Scan for the cell matching the given text and deliver its [X, Y] coordinate at center. 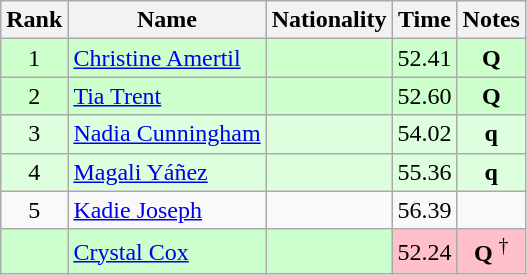
Time [424, 20]
Kadie Joseph [167, 210]
3 [34, 134]
Crystal Cox [167, 252]
Tia Trent [167, 96]
Nadia Cunningham [167, 134]
1 [34, 58]
52.24 [424, 252]
Rank [34, 20]
55.36 [424, 172]
56.39 [424, 210]
5 [34, 210]
Magali Yáñez [167, 172]
Nationality [329, 20]
4 [34, 172]
2 [34, 96]
Name [167, 20]
Q † [491, 252]
52.41 [424, 58]
52.60 [424, 96]
Notes [491, 20]
Christine Amertil [167, 58]
54.02 [424, 134]
